Search for the cell housing the specified text and yield its (x, y) center coordinate. 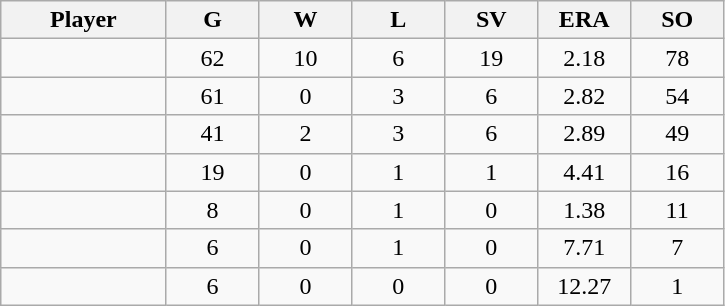
10 (306, 58)
62 (212, 58)
Player (84, 20)
12.27 (584, 286)
78 (678, 58)
G (212, 20)
4.41 (584, 172)
54 (678, 96)
2.18 (584, 58)
7.71 (584, 248)
2.82 (584, 96)
1.38 (584, 210)
11 (678, 210)
49 (678, 134)
ERA (584, 20)
16 (678, 172)
41 (212, 134)
2 (306, 134)
SO (678, 20)
L (398, 20)
W (306, 20)
7 (678, 248)
2.89 (584, 134)
8 (212, 210)
SV (492, 20)
61 (212, 96)
